Output the [X, Y] coordinate of the center of the cell containing the given text.  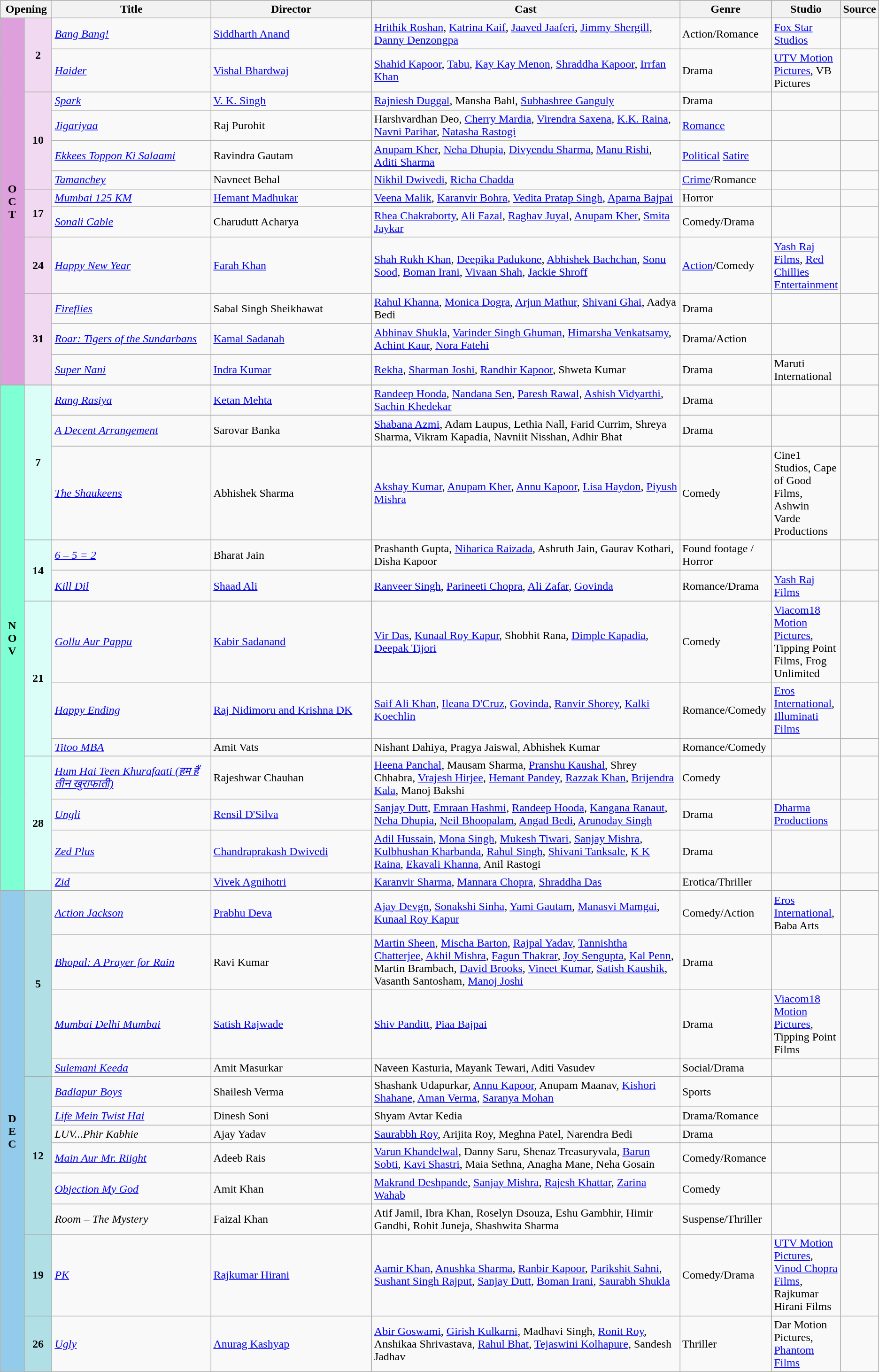
31 [38, 339]
Rahul Khanna, Monica Dogra, Arjun Mathur, Shivani Ghai, Aadya Bedi [525, 308]
Adeeb Rais [291, 1158]
NOV [12, 638]
PK [131, 1275]
Shailesh Verma [291, 1092]
Shabana Azmi, Adam Laupus, Lethia Nall, Farid Currim, Shreya Sharma, Vikram Kapadia, Navniit Nisshan, Adhir Bhat [525, 431]
Nishant Dahiya, Pragya Jaiswal, Abhishek Kumar [525, 747]
Ekkees Toppon Ki Salaami [131, 156]
Charudutt Acharya [291, 222]
Raj Nidimoru and Krishna DK [291, 710]
Shaad Ali [291, 586]
Indra Kumar [291, 369]
Viacom18 Motion Pictures, Tipping Point Films, Frog Unlimited [806, 641]
Yash Raj Films, Red Chillies Entertainment [806, 265]
Naveen Kasturia, Mayank Tewari, Aditi Vasudev [525, 1067]
Sabal Singh Sheikhawat [291, 308]
Dar Motion Pictures, Phantom Films [806, 1344]
Rang Rasiya [131, 400]
6 – 5 = 2 [131, 555]
Romance [726, 125]
Fox Star Studios [806, 34]
Found footage / Horror [726, 555]
Jigariyaa [131, 125]
Amit Vats [291, 747]
Amit Masurkar [291, 1067]
Happy New Year [131, 265]
Rajniesh Duggal, Mansha Bahl, Subhashree Ganguly [525, 101]
Dharma Productions [806, 814]
Roar: Tigers of the Sundarbans [131, 339]
Abhinav Shukla, Varinder Singh Ghuman, Himarsha Venkatsamy, Achint Kaur, Nora Fatehi [525, 339]
Bharat Jain [291, 555]
Bang Bang! [131, 34]
Tamanchey [131, 180]
Ravindra Gautam [291, 156]
Sonali Cable [131, 222]
Titoo MBA [131, 747]
Karanvir Sharma, Mannara Chopra, Shraddha Das [525, 882]
Cast [525, 9]
Bhopal: A Prayer for Rain [131, 962]
19 [38, 1275]
Randeep Hooda, Nandana Sen, Paresh Rawal, Ashish Vidyarthi, Sachin Khedekar [525, 400]
Siddharth Anand [291, 34]
Ungli [131, 814]
Zid [131, 882]
Anurag Kashyap [291, 1344]
Satish Rajwade [291, 1024]
Shyam Avtar Kedia [525, 1116]
Main Aur Mr. Riight [131, 1158]
Varun Khandelwal, Danny Saru, Shenaz Treasuryvala, Barun Sobti, Kavi Shastri, Maia Sethna, Anagha Mane, Neha Gosain [525, 1158]
Anupam Kher, Neha Dhupia, Divyendu Sharma, Manu Rishi, Aditi Sharma [525, 156]
Spark [131, 101]
Fireflies [131, 308]
Shahid Kapoor, Tabu, Kay Kay Menon, Shraddha Kapoor, Irrfan Khan [525, 70]
Source [859, 9]
Rekha, Sharman Joshi, Randhir Kapoor, Shweta Kumar [525, 369]
Action/Romance [726, 34]
Hum Hai Teen Khurafaati (हम हैं तीन खुराफाती) [131, 778]
Eros International, Baba Arts [806, 912]
Drama/Romance [726, 1116]
28 [38, 824]
Shiv Panditt, Piaa Bajpai [525, 1024]
Saif Ali Khan, Ileana D'Cruz, Govinda, Ranvir Shorey, Kalki Koechlin [525, 710]
Life Mein Twist Hai [131, 1116]
Abhishek Sharma [291, 493]
24 [38, 265]
Vishal Bhardwaj [291, 70]
Action Jackson [131, 912]
Akshay Kumar, Anupam Kher, Annu Kapoor, Lisa Haydon, Piyush Mishra [525, 493]
Ajay Devgn, Sonakshi Sinha, Yami Gautam, Manasvi Mamgai, Kunaal Roy Kapur [525, 912]
Vir Das, Kunaal Roy Kapur, Shobhit Rana, Dimple Kapadia, Deepak Tijori [525, 641]
Adil Hussain, Mona Singh, Mukesh Tiwari, Sanjay Mishra, Kulbhushan Kharbanda, Rahul Singh, Shivani Tanksale, K K Raina, Ekavali Khanna, Anil Rastogi [525, 851]
Kabir Sadanand [291, 641]
Eros International, Illuminati Films [806, 710]
Suspense/Thriller [726, 1219]
21 [38, 678]
Gollu Aur Pappu [131, 641]
Drama/Action [726, 339]
Rhea Chakraborty, Ali Fazal, Raghav Juyal, Anupam Kher, Smita Jaykar [525, 222]
Crime/Romance [726, 180]
Ketan Mehta [291, 400]
Romance/Drama [726, 586]
Aamir Khan, Anushka Sharma, Ranbir Kapoor, Parikshit Sahni, Sushant Singh Rajput, Sanjay Dutt, Boman Irani, Saurabh Shukla [525, 1275]
Ugly [131, 1344]
V. K. Singh [291, 101]
Sanjay Dutt, Emraan Hashmi, Randeep Hooda, Kangana Ranaut, Neha Dhupia, Neil Bhoopalam, Angad Bedi, Arunoday Singh [525, 814]
Dinesh Soni [291, 1116]
Rensil D'Silva [291, 814]
17 [38, 213]
OCT [12, 202]
Shah Rukh Khan, Deepika Padukone, Abhishek Bachchan, Sonu Sood, Boman Irani, Vivaan Shah, Jackie Shroff [525, 265]
Veena Malik, Karanvir Bohra, Vedita Pratap Singh, Aparna Bajpai [525, 198]
UTV Motion Pictures, VB Pictures [806, 70]
Action/Comedy [726, 265]
Opening [26, 9]
Sarovar Banka [291, 431]
Atif Jamil, Ibra Khan, Roselyn Dsouza, Eshu Gambhir, Himir Gandhi, Rohit Juneja, Shashwita Sharma [525, 1219]
Cine1 Studios, Cape of Good Films, Ashwin Varde Productions [806, 493]
Title [131, 9]
26 [38, 1344]
Super Nani [131, 369]
Social/Drama [726, 1067]
Director [291, 9]
Harshvardhan Deo, Cherry Mardia, Virendra Saxena, K.K. Raina, Navni Parihar, Natasha Rastogi [525, 125]
Viacom18 Motion Pictures, Tipping Point Films [806, 1024]
Amit Khan [291, 1189]
Rajkumar Hirani [291, 1275]
Rajeshwar Chauhan [291, 778]
Heena Panchal, Mausam Sharma, Pranshu Kaushal, Shrey Chhabra, Vrajesh Hirjee, Hemant Pandey, Razzak Khan, Brijendra Kala, Manoj Bakshi [525, 778]
UTV Motion Pictures, Vinod Chopra Films, Rajkumar Hirani Films [806, 1275]
Sports [726, 1092]
Chandraprakash Dwivedi [291, 851]
Mumbai Delhi Mumbai [131, 1024]
Shashank Udapurkar, Annu Kapoor, Anupam Maanav, Kishori Shahane, Aman Verma, Saranya Mohan [525, 1092]
DEC [12, 1131]
A Decent Arrangement [131, 431]
7 [38, 462]
10 [38, 140]
Vivek Agnihotri [291, 882]
Political Satire [726, 156]
Comedy/Romance [726, 1158]
The Shaukeens [131, 493]
Genre [726, 9]
Hrithik Roshan, Katrina Kaif, Jaaved Jaaferi, Jimmy Shergill, Danny Denzongpa [525, 34]
Navneet Behal [291, 180]
LUV...Phir Kabhie [131, 1134]
Ranveer Singh, Parineeti Chopra, Ali Zafar, Govinda [525, 586]
Raj Purohit [291, 125]
Zed Plus [131, 851]
Thriller [726, 1344]
Prashanth Gupta, Niharica Raizada, Ashruth Jain, Gaurav Kothari, Disha Kapoor [525, 555]
Kill Dil [131, 586]
Room – The Mystery [131, 1219]
Objection My God [131, 1189]
Yash Raj Films [806, 586]
Ravi Kumar [291, 962]
Makrand Deshpande, Sanjay Mishra, Rajesh Khattar, Zarina Wahab [525, 1189]
Studio [806, 9]
Sulemani Keeda [131, 1067]
Nikhil Dwivedi, Richa Chadda [525, 180]
Abir Goswami, Girish Kulkarni, Madhavi Singh, Ronit Roy, Anshikaa Shrivastava, Rahul Bhat, Tejaswini Kolhapure, Sandesh Jadhav [525, 1344]
12 [38, 1156]
Erotica/Thriller [726, 882]
Badlapur Boys [131, 1092]
Ajay Yadav [291, 1134]
Farah Khan [291, 265]
14 [38, 570]
Hemant Madhukar [291, 198]
Horror [726, 198]
5 [38, 983]
Maruti International [806, 369]
Mumbai 125 KM [131, 198]
Haider [131, 70]
Comedy/Action [726, 912]
Saurabbh Roy, Arijita Roy, Meghna Patel, Narendra Bedi [525, 1134]
Kamal Sadanah [291, 339]
Faizal Khan [291, 1219]
Happy Ending [131, 710]
Prabhu Deva [291, 912]
2 [38, 55]
